Scan for the cell matching the given text and deliver its [X, Y] coordinate at center. 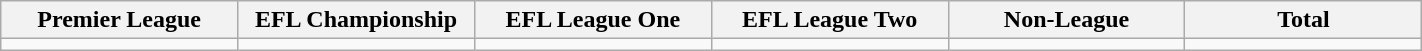
EFL League One [592, 20]
EFL Championship [356, 20]
Premier League [120, 20]
EFL League Two [830, 20]
Non-League [1066, 20]
Total [1304, 20]
